Pinpoint the cell where the given text exists, returning its [x, y] midpoint coordinate. 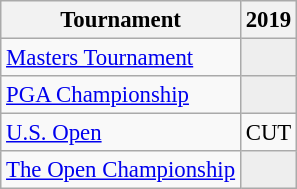
PGA Championship [121, 95]
U.S. Open [121, 133]
2019 [268, 20]
Masters Tournament [121, 58]
Tournament [121, 20]
CUT [268, 133]
The Open Championship [121, 170]
